Find where the given text appears and provide that cell's center as (X, Y) coordinate. 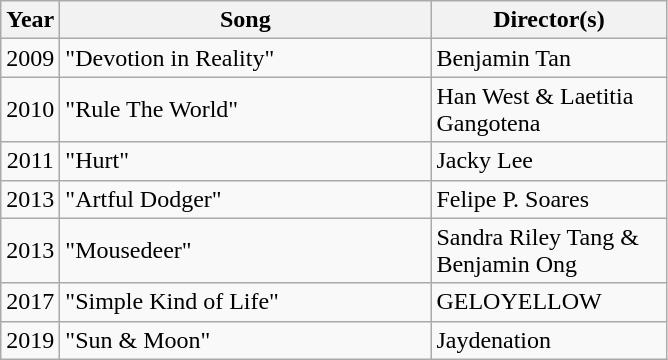
2011 (30, 161)
Director(s) (549, 20)
"Rule The World" (246, 110)
"Mousedeer" (246, 250)
"Sun & Moon" (246, 340)
Year (30, 20)
2010 (30, 110)
Han West & Laetitia Gangotena (549, 110)
"Simple Kind of Life" (246, 302)
Sandra Riley Tang & Benjamin Ong (549, 250)
Benjamin Tan (549, 58)
"Hurt" (246, 161)
Jaydenation (549, 340)
2019 (30, 340)
2017 (30, 302)
Song (246, 20)
"Artful Dodger" (246, 199)
GELOYELLOW (549, 302)
2009 (30, 58)
Felipe P. Soares (549, 199)
Jacky Lee (549, 161)
"Devotion in Reality" (246, 58)
